Detect which cell encompasses the target text, then output its [x, y] center coordinate. 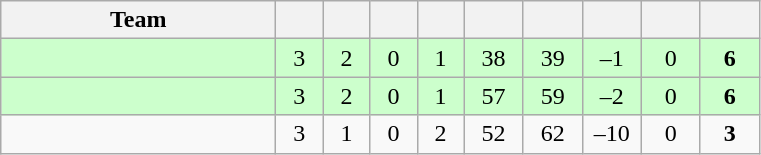
52 [494, 134]
Team [138, 20]
39 [552, 58]
–2 [612, 96]
–10 [612, 134]
–1 [612, 58]
59 [552, 96]
38 [494, 58]
57 [494, 96]
62 [552, 134]
